Identify which cell holds the provided text, then report its (x, y) central coordinate. 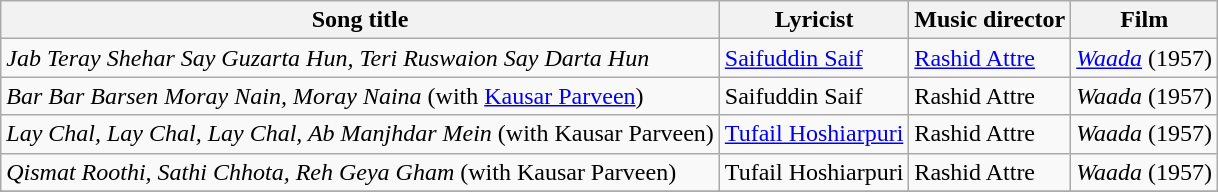
Jab Teray Shehar Say Guzarta Hun, Teri Ruswaion Say Darta Hun (360, 58)
Qismat Roothi, Sathi Chhota, Reh Geya Gham (with Kausar Parveen) (360, 172)
Music director (990, 20)
Lyricist (814, 20)
Bar Bar Barsen Moray Nain, Moray Naina (with Kausar Parveen) (360, 96)
Film (1144, 20)
Lay Chal, Lay Chal, Lay Chal, Ab Manjhdar Mein (with Kausar Parveen) (360, 134)
Song title (360, 20)
